Return [X, Y] of the center of cell containing provided text 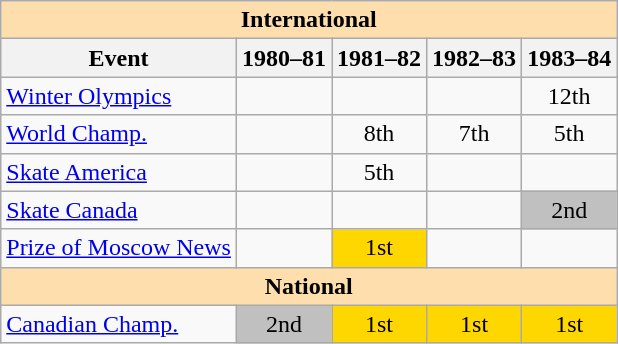
Event [119, 58]
Prize of Moscow News [119, 248]
12th [570, 96]
1983–84 [570, 58]
Skate Canada [119, 210]
1981–82 [380, 58]
Canadian Champ. [119, 324]
Skate America [119, 172]
1982–83 [474, 58]
World Champ. [119, 134]
7th [474, 134]
National [309, 286]
Winter Olympics [119, 96]
International [309, 20]
1980–81 [284, 58]
8th [380, 134]
